Locate the cell with the specified text and output its [x, y] center coordinate. 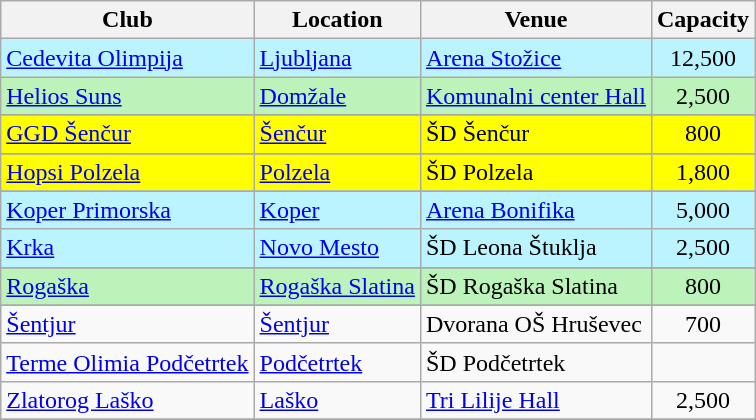
ŠD Rogaška Slatina [536, 286]
ŠD Polzela [536, 172]
5,000 [702, 210]
Domžale [337, 96]
Krka [128, 248]
Rogaška [128, 286]
Arena Stožice [536, 58]
Arena Bonifika [536, 210]
Novo Mesto [337, 248]
Zlatorog Laško [128, 400]
700 [702, 324]
12,500 [702, 58]
GGD Šenčur [128, 134]
Hopsi Polzela [128, 172]
Capacity [702, 20]
Koper [337, 210]
Location [337, 20]
Dvorana OŠ Hruševec [536, 324]
ŠD Leona Štuklja [536, 248]
Terme Olimia Podčetrtek [128, 362]
Venue [536, 20]
Podčetrtek [337, 362]
Tri Lilije Hall [536, 400]
Club [128, 20]
Šenčur [337, 134]
Rogaška Slatina [337, 286]
1,800 [702, 172]
Komunalni center Hall [536, 96]
Koper Primorska [128, 210]
Laško [337, 400]
ŠD Podčetrtek [536, 362]
Ljubljana [337, 58]
Helios Suns [128, 96]
Cedevita Olimpija [128, 58]
Polzela [337, 172]
ŠD Šenčur [536, 134]
